Determine the [X, Y] coordinate at the center of the cell enclosing the given text.  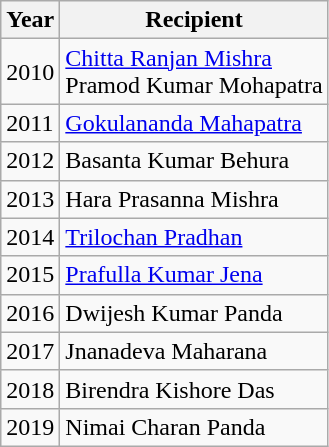
2014 [30, 237]
2019 [30, 427]
2012 [30, 161]
2015 [30, 275]
Dwijesh Kumar Panda [194, 313]
2013 [30, 199]
Prafulla Kumar Jena [194, 275]
2011 [30, 123]
2017 [30, 351]
Birendra Kishore Das [194, 389]
Chitta Ranjan MishraPramod Kumar Mohapatra [194, 72]
Basanta Kumar Behura [194, 161]
Gokulananda Mahapatra [194, 123]
Nimai Charan Panda [194, 427]
Hara Prasanna Mishra [194, 199]
2010 [30, 72]
Year [30, 20]
2016 [30, 313]
2018 [30, 389]
Jnanadeva Maharana [194, 351]
Trilochan Pradhan [194, 237]
Recipient [194, 20]
